Pinpoint the cell where the given text exists, returning its (x, y) midpoint coordinate. 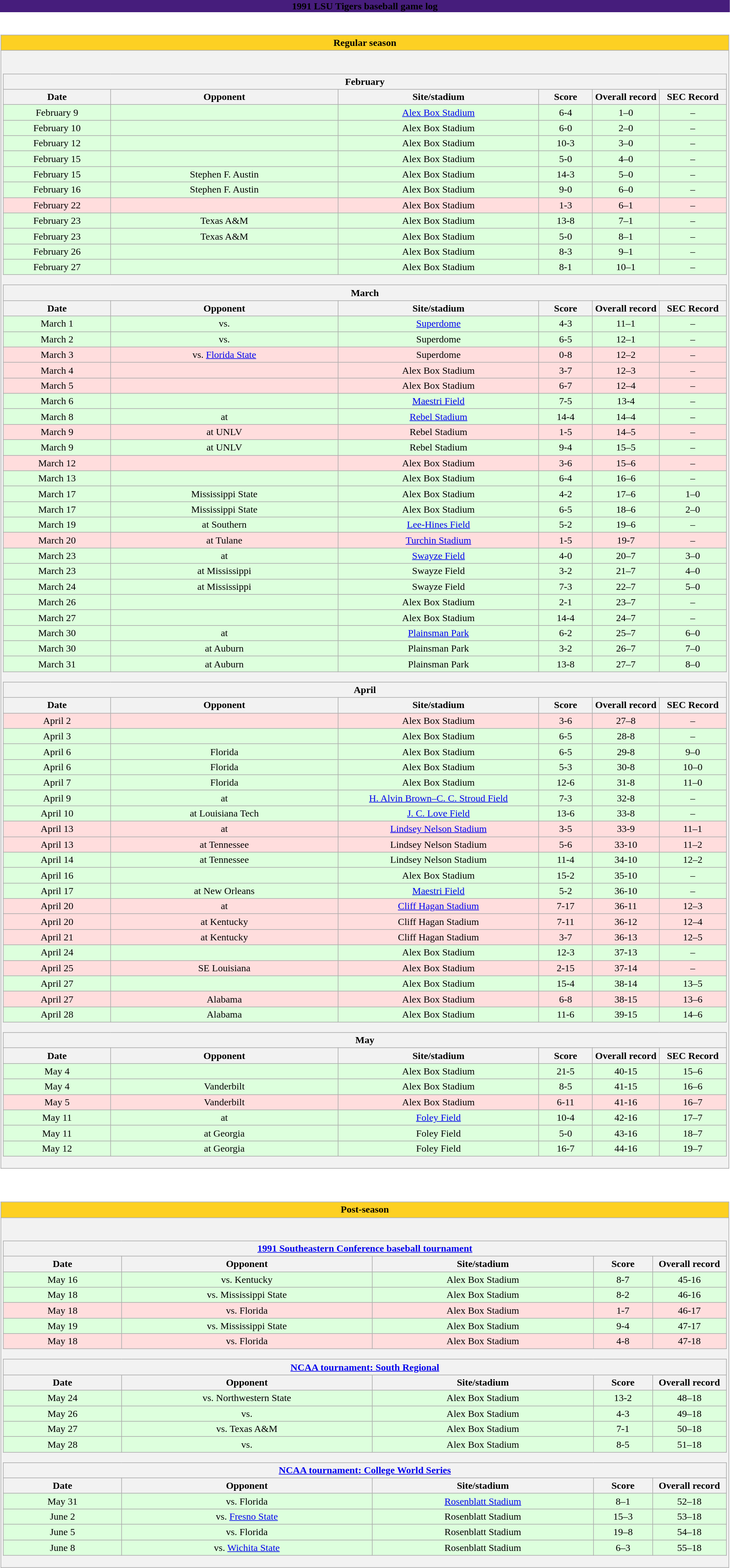
6-11 (566, 1102)
May 5 (57, 1102)
H. Alvin Brown–C. C. Stroud Field (439, 798)
12-6 (566, 782)
March (365, 293)
15-2 (566, 875)
February 10 (57, 128)
J. C. Love Field (439, 813)
19–6 (626, 525)
14–4 (626, 416)
6–3 (623, 1548)
Turchin Stadium (439, 540)
May 19 (63, 1326)
4-8 (623, 1341)
36-13 (626, 937)
31-8 (626, 782)
April 10 (57, 813)
1-3 (566, 205)
27–8 (626, 721)
March 12 (57, 463)
34-10 (626, 860)
49–18 (689, 1414)
14–5 (626, 432)
June 8 (63, 1548)
38-14 (626, 983)
March 27 (57, 617)
15–3 (623, 1516)
April 16 (57, 875)
13–6 (693, 999)
11–0 (693, 782)
19–8 (623, 1532)
7-1 (623, 1429)
May 27 (63, 1429)
54–18 (689, 1532)
8-7 (623, 1280)
vs. Florida State (224, 355)
20–7 (626, 556)
1991 LSU Tigers baseball game log (365, 6)
May 24 (63, 1398)
15-4 (566, 983)
5-6 (566, 845)
March 3 (57, 355)
16–7 (693, 1102)
32-8 (626, 798)
7-11 (566, 922)
55–18 (689, 1548)
at Tulane (224, 540)
April 7 (57, 782)
29-8 (626, 752)
39-15 (626, 1014)
10-3 (566, 143)
6-0 (566, 128)
9-0 (566, 190)
13-4 (626, 401)
45-16 (689, 1280)
Post-season (365, 1210)
14–6 (693, 1014)
February 26 (57, 251)
February 9 (57, 113)
28-8 (626, 736)
19–7 (693, 1148)
17–7 (693, 1118)
May 31 (63, 1501)
April 14 (57, 860)
37-14 (626, 968)
35-10 (626, 875)
June 5 (63, 1532)
NCAA tournament: South Regional (365, 1367)
21–7 (626, 571)
at Louisiana Tech (224, 813)
27–7 (626, 664)
4-0 (566, 556)
Lee-Hines Field (439, 525)
14-3 (566, 174)
vs. Northwestern State (247, 1398)
March 6 (57, 401)
40-15 (626, 1071)
51–18 (689, 1445)
18–7 (693, 1133)
43-16 (626, 1133)
11-4 (566, 860)
8-2 (623, 1295)
13–5 (693, 983)
March 26 (57, 602)
36-10 (626, 891)
6-2 (566, 633)
41-16 (626, 1102)
10–0 (693, 767)
May 12 (57, 1148)
33-8 (626, 813)
26–7 (626, 648)
April 9 (57, 798)
9–1 (626, 251)
vs. Fresno State (247, 1516)
30-8 (626, 767)
44-16 (626, 1148)
10–1 (626, 267)
March 1 (57, 324)
16-7 (566, 1148)
June 2 (63, 1516)
13-2 (623, 1398)
10-4 (566, 1118)
42-16 (626, 1118)
9–0 (693, 752)
April 17 (57, 891)
17–6 (626, 494)
6-8 (566, 999)
11-6 (566, 1014)
vs. Wichita State (247, 1548)
Regular season (365, 43)
8–0 (693, 664)
38-15 (626, 999)
41-15 (626, 1087)
25–7 (626, 633)
50–18 (689, 1429)
46-17 (689, 1310)
1-7 (623, 1310)
March 8 (57, 416)
18–6 (626, 509)
8-1 (566, 267)
12–5 (693, 937)
April (365, 690)
March 19 (57, 525)
1991 Southeastern Conference baseball tournament (365, 1248)
7-17 (566, 906)
6-7 (566, 386)
March 24 (57, 587)
March 4 (57, 370)
7–1 (626, 221)
6–1 (626, 205)
March 31 (57, 664)
April 3 (57, 736)
April 28 (57, 1014)
22–7 (626, 587)
March 20 (57, 540)
33-9 (626, 829)
2-15 (566, 968)
May 16 (63, 1280)
53–18 (689, 1516)
8-3 (566, 251)
at New Orleans (224, 891)
4-2 (566, 494)
13-6 (566, 813)
47-18 (689, 1341)
April 24 (57, 953)
February 16 (57, 190)
11–2 (693, 845)
5-3 (566, 767)
May 26 (63, 1414)
May (365, 1040)
April 25 (57, 968)
2-1 (566, 602)
SE Louisiana (224, 968)
47-17 (689, 1326)
0-8 (566, 355)
at Southern (224, 525)
23–7 (626, 602)
vs. Kentucky (247, 1280)
19-7 (626, 540)
52–18 (689, 1501)
48–18 (689, 1398)
7–0 (693, 648)
36-11 (626, 906)
12–1 (626, 339)
33-10 (626, 845)
21-5 (566, 1071)
April 21 (57, 937)
37-13 (626, 953)
February 12 (57, 143)
12-3 (566, 953)
February 27 (57, 267)
March 5 (57, 386)
May 28 (63, 1445)
15–5 (626, 448)
46-16 (689, 1295)
February 22 (57, 205)
April 2 (57, 721)
March 2 (57, 339)
vs. Texas A&M (247, 1429)
24–7 (626, 617)
7-5 (566, 401)
NCAA tournament: College World Series (365, 1470)
36-12 (626, 922)
February (365, 82)
March 13 (57, 479)
3-5 (566, 829)
